Determine the [X, Y] coordinate at the center of the cell enclosing the given text.  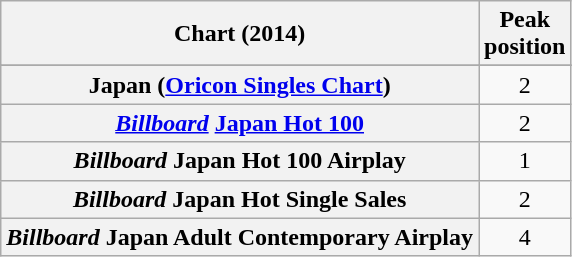
1 [525, 161]
Billboard Japan Adult Contemporary Airplay [240, 237]
Billboard Japan Hot 100 [240, 123]
Chart (2014) [240, 34]
Billboard Japan Hot Single Sales [240, 199]
4 [525, 237]
Billboard Japan Hot 100 Airplay [240, 161]
Japan (Oricon Singles Chart) [240, 85]
Peakposition [525, 34]
